Determine the (x, y) coordinate at the center of the cell enclosing the given text.  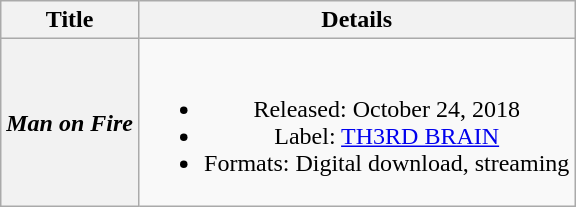
Man on Fire (70, 122)
Details (357, 20)
Released: October 24, 2018Label: TH3RD BRAINFormats: Digital download, streaming (357, 122)
Title (70, 20)
